Provide the (X, Y) coordinate of the cell's center where the given text is located.  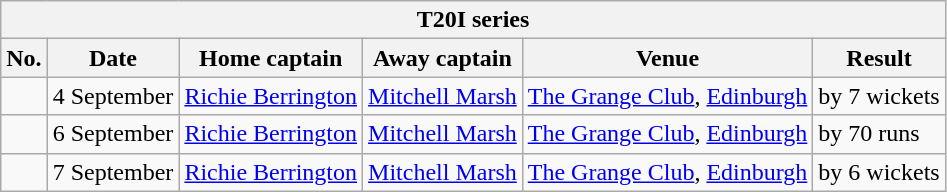
T20I series (473, 20)
7 September (113, 172)
Venue (668, 58)
by 6 wickets (879, 172)
Date (113, 58)
6 September (113, 134)
4 September (113, 96)
No. (24, 58)
Home captain (271, 58)
Away captain (443, 58)
by 7 wickets (879, 96)
Result (879, 58)
by 70 runs (879, 134)
